Pinpoint the cell where the given text exists, returning its [x, y] midpoint coordinate. 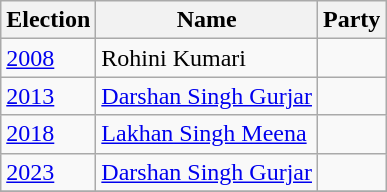
Rohini Kumari [207, 58]
Party [352, 20]
2008 [48, 58]
2013 [48, 96]
Election [48, 20]
Lakhan Singh Meena [207, 134]
Name [207, 20]
2023 [48, 172]
2018 [48, 134]
